Locate the cell with the specified text and output its (X, Y) center coordinate. 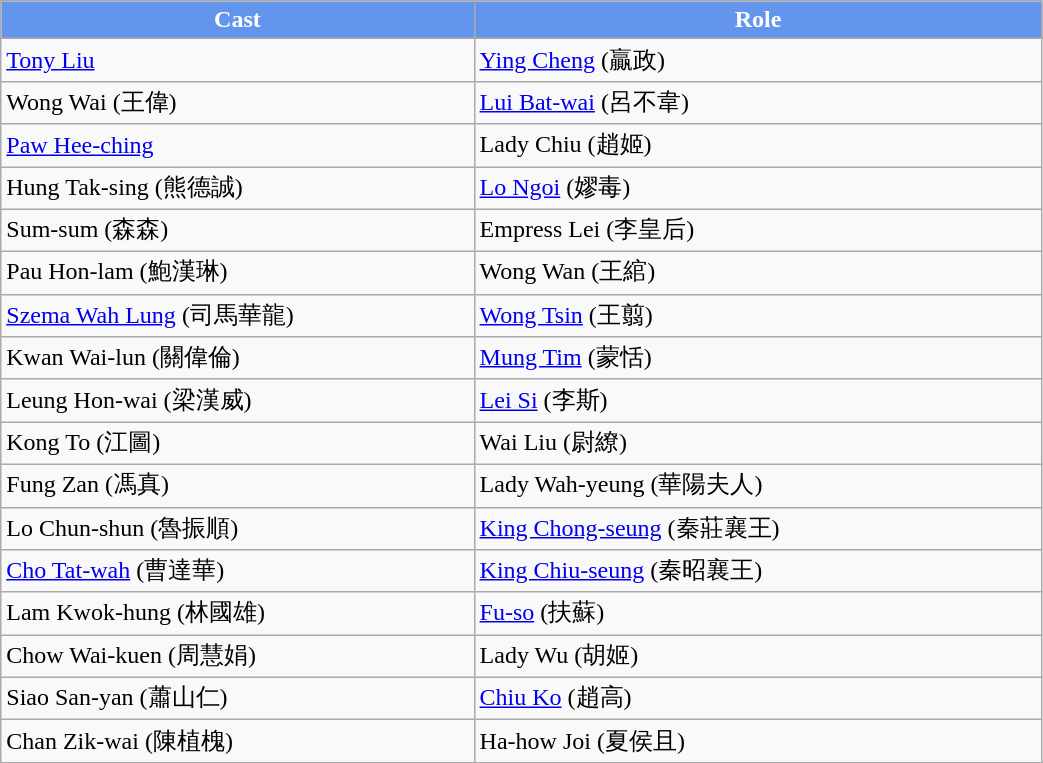
Sum-sum (森森) (238, 230)
Kwan Wai-lun (關偉倫) (238, 358)
Lo Ngoi (嫪毒) (758, 188)
Siao San-yan (蕭山仁) (238, 698)
Cho Tat-wah (曹達華) (238, 572)
Leung Hon-wai (梁漢威) (238, 400)
Paw Hee-ching (238, 146)
Wong Wan (王綰) (758, 274)
Ha-how Joi (夏侯且) (758, 742)
Wai Liu (尉繚) (758, 444)
Lei Si (李斯) (758, 400)
Lady Wah-yeung (華陽夫人) (758, 486)
Hung Tak-sing (熊德誠) (238, 188)
Wong Wai (王偉) (238, 102)
Ying Cheng (贏政) (758, 60)
Wong Tsin (王翦) (758, 316)
Fung Zan (馮真) (238, 486)
Tony Liu (238, 60)
King Chiu-seung (秦昭襄王) (758, 572)
Chan Zik-wai (陳植槐) (238, 742)
Chow Wai-kuen (周慧娟) (238, 656)
Cast (238, 20)
Kong To (江圖) (238, 444)
King Chong-seung (秦莊襄王) (758, 528)
Lo Chun-shun (魯振順) (238, 528)
Fu-so (扶蘇) (758, 614)
Mung Tim (蒙恬) (758, 358)
Lady Chiu (趙姬) (758, 146)
Lady Wu (胡姬) (758, 656)
Pau Hon-lam (鮑漢琳) (238, 274)
Chiu Ko (趙高) (758, 698)
Empress Lei (李皇后) (758, 230)
Lam Kwok-hung (林國雄) (238, 614)
Szema Wah Lung (司馬華龍) (238, 316)
Role (758, 20)
Lui Bat-wai (呂不韋) (758, 102)
